Determine the [x, y] coordinate at the center of the cell enclosing the given text.  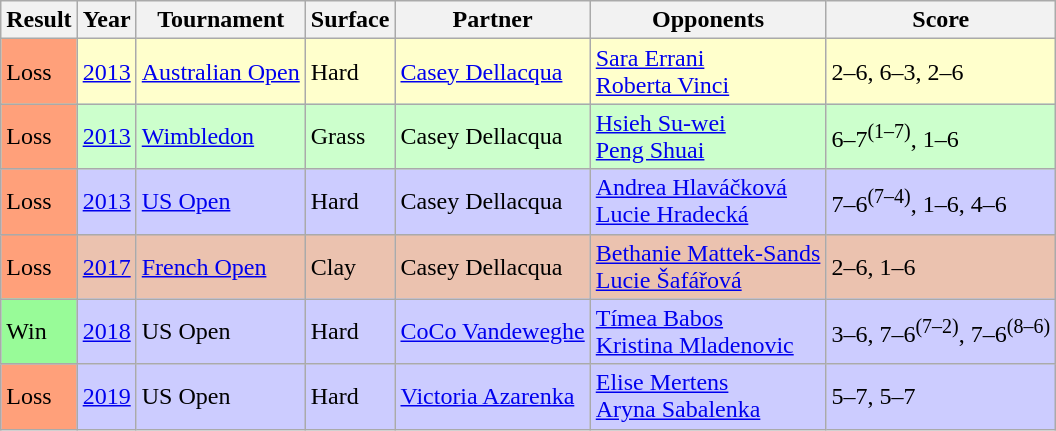
Andrea Hlaváčková Lucie Hradecká [708, 202]
6–7(1–7), 1–6 [941, 136]
Opponents [708, 20]
Surface [350, 20]
Clay [350, 266]
2–6, 1–6 [941, 266]
Elise Mertens Aryna Sabalenka [708, 396]
2017 [106, 266]
Tournament [220, 20]
2018 [106, 332]
Year [106, 20]
2019 [106, 396]
Partner [492, 20]
2–6, 6–3, 2–6 [941, 72]
Win [39, 332]
Australian Open [220, 72]
Victoria Azarenka [492, 396]
Score [941, 20]
CoCo Vandeweghe [492, 332]
Tímea Babos Kristina Mladenovic [708, 332]
7–6(7–4), 1–6, 4–6 [941, 202]
Grass [350, 136]
5–7, 5–7 [941, 396]
Hsieh Su-wei Peng Shuai [708, 136]
Result [39, 20]
3–6, 7–6(7–2), 7–6(8–6) [941, 332]
French Open [220, 266]
Sara Errani Roberta Vinci [708, 72]
Bethanie Mattek-Sands Lucie Šafářová [708, 266]
Wimbledon [220, 136]
